Extract the (X, Y) coordinate from the center of the cell holding the provided text.  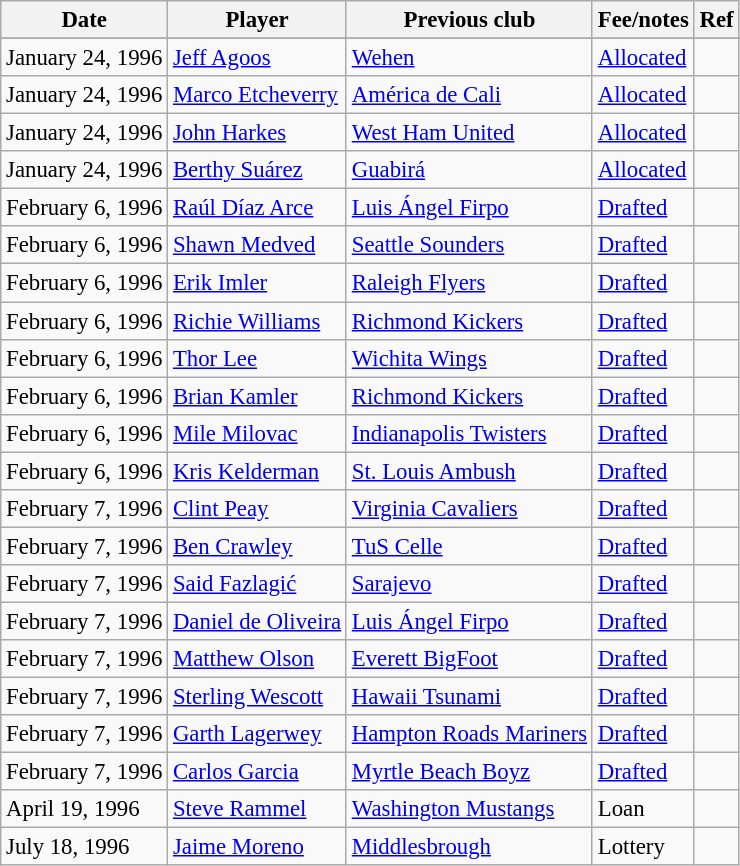
Clint Peay (258, 509)
Said Fazlagić (258, 584)
Ref (716, 20)
Indianapolis Twisters (469, 433)
Wichita Wings (469, 358)
West Ham United (469, 133)
Middlesbrough (469, 847)
Hampton Roads Mariners (469, 734)
John Harkes (258, 133)
Virginia Cavaliers (469, 509)
Raleigh Flyers (469, 283)
Thor Lee (258, 358)
Shawn Medved (258, 245)
Kris Kelderman (258, 471)
Wehen (469, 58)
Sarajevo (469, 584)
Marco Etcheverry (258, 95)
Sterling Wescott (258, 697)
Garth Lagerwey (258, 734)
Fee/notes (643, 20)
Player (258, 20)
Seattle Sounders (469, 245)
Previous club (469, 20)
Jaime Moreno (258, 847)
Myrtle Beach Boyz (469, 772)
July 18, 1996 (84, 847)
April 19, 1996 (84, 809)
América de Cali (469, 95)
Brian Kamler (258, 396)
Daniel de Oliveira (258, 621)
Hawaii Tsunami (469, 697)
Date (84, 20)
Ben Crawley (258, 546)
Lottery (643, 847)
Jeff Agoos (258, 58)
Richie Williams (258, 321)
Steve Rammel (258, 809)
Carlos Garcia (258, 772)
Mile Milovac (258, 433)
Matthew Olson (258, 659)
Erik Imler (258, 283)
Loan (643, 809)
Raúl Díaz Arce (258, 208)
Berthy Suárez (258, 170)
Everett BigFoot (469, 659)
St. Louis Ambush (469, 471)
Washington Mustangs (469, 809)
Guabirá (469, 170)
TuS Celle (469, 546)
